Locate the cell with the specified text and output its (x, y) center coordinate. 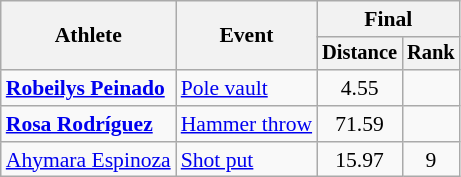
Distance (360, 54)
Event (246, 36)
4.55 (360, 88)
Rosa Rodríguez (88, 124)
Robeilys Peinado (88, 88)
Final (388, 19)
71.59 (360, 124)
Athlete (88, 36)
Hammer throw (246, 124)
Pole vault (246, 88)
Rank (431, 54)
